Detect which cell encompasses the target text, then output its [x, y] center coordinate. 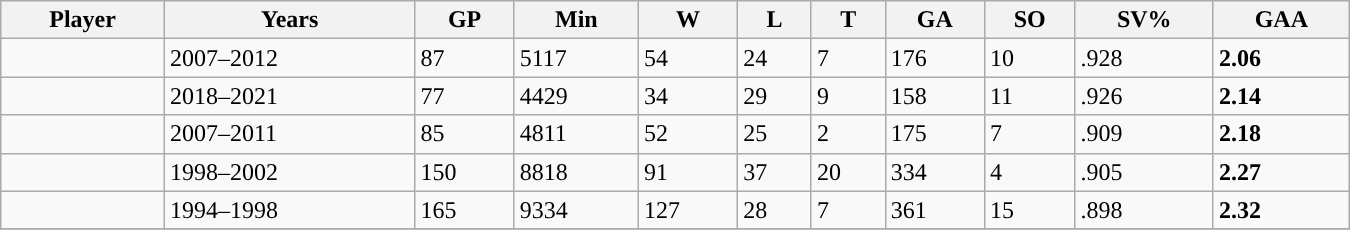
34 [688, 96]
GP [464, 20]
1994–1998 [290, 210]
4811 [576, 134]
54 [688, 58]
2007–2012 [290, 58]
334 [934, 172]
77 [464, 96]
4429 [576, 96]
Player [83, 20]
150 [464, 172]
52 [688, 134]
9334 [576, 210]
127 [688, 210]
85 [464, 134]
9 [848, 96]
.928 [1144, 58]
5117 [576, 58]
25 [775, 134]
15 [1030, 210]
.909 [1144, 134]
8818 [576, 172]
2.32 [1281, 210]
2018–2021 [290, 96]
2.27 [1281, 172]
.898 [1144, 210]
T [848, 20]
158 [934, 96]
SO [1030, 20]
2.18 [1281, 134]
11 [1030, 96]
165 [464, 210]
.905 [1144, 172]
4 [1030, 172]
2.14 [1281, 96]
2007–2011 [290, 134]
SV% [1144, 20]
10 [1030, 58]
29 [775, 96]
2.06 [1281, 58]
GA [934, 20]
1998–2002 [290, 172]
GAA [1281, 20]
24 [775, 58]
176 [934, 58]
W [688, 20]
20 [848, 172]
91 [688, 172]
.926 [1144, 96]
175 [934, 134]
L [775, 20]
28 [775, 210]
Min [576, 20]
87 [464, 58]
2 [848, 134]
361 [934, 210]
37 [775, 172]
Years [290, 20]
